Find where the given text appears and provide that cell's center as (x, y) coordinate. 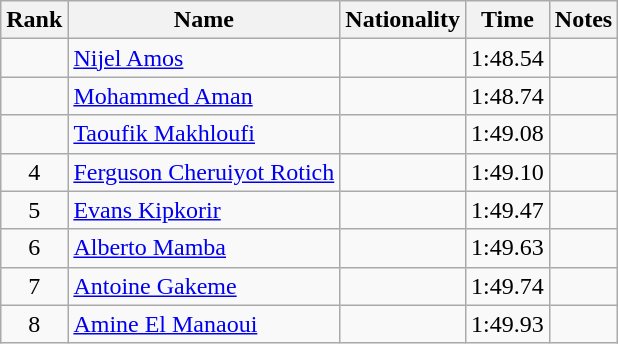
8 (34, 324)
1:49.63 (508, 248)
Rank (34, 20)
1:49.93 (508, 324)
Ferguson Cheruiyot Rotich (204, 172)
1:49.08 (508, 134)
Time (508, 20)
1:48.74 (508, 96)
1:49.47 (508, 210)
1:49.74 (508, 286)
7 (34, 286)
4 (34, 172)
Antoine Gakeme (204, 286)
Amine El Manaoui (204, 324)
6 (34, 248)
1:48.54 (508, 58)
Notes (583, 20)
Nijel Amos (204, 58)
Evans Kipkorir (204, 210)
Mohammed Aman (204, 96)
Nationality (403, 20)
Name (204, 20)
Alberto Mamba (204, 248)
1:49.10 (508, 172)
Taoufik Makhloufi (204, 134)
5 (34, 210)
